Provide the [x, y] coordinate of the cell's center where the given text is located.  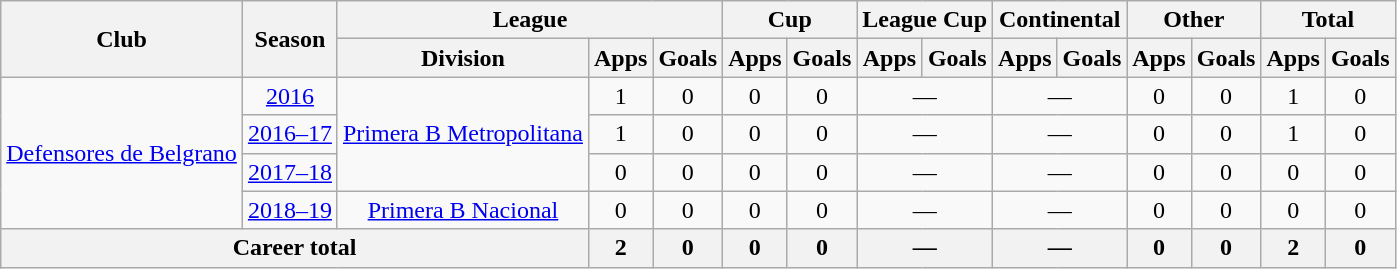
Club [122, 39]
League Cup [925, 20]
Division [462, 58]
2018–19 [290, 210]
Continental [1060, 20]
2016–17 [290, 134]
2017–18 [290, 172]
2016 [290, 96]
Career total [295, 248]
Total [1328, 20]
League [530, 20]
Primera B Metropolitana [462, 134]
Cup [790, 20]
Primera B Nacional [462, 210]
Other [1194, 20]
Season [290, 39]
Defensores de Belgrano [122, 153]
